Scan for the cell matching the given text and deliver its (x, y) coordinate at center. 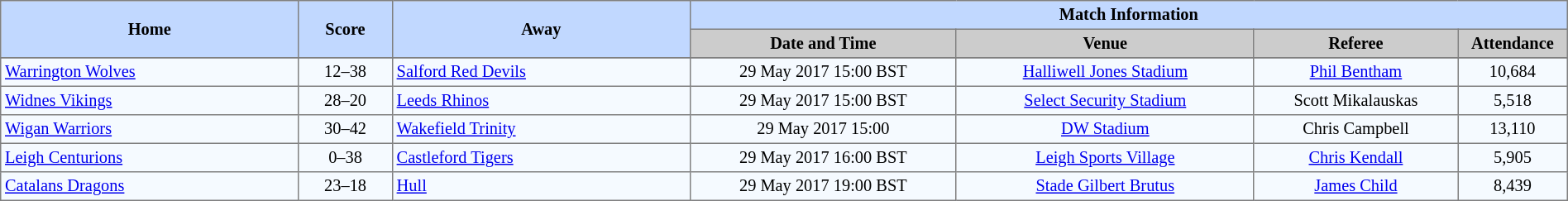
29 May 2017 16:00 BST (823, 157)
29 May 2017 19:00 BST (823, 186)
23–18 (346, 186)
5,518 (1513, 100)
Date and Time (823, 43)
DW Stadium (1105, 129)
Leigh Centurions (150, 157)
Score (346, 30)
Widnes Vikings (150, 100)
Wakefield Trinity (541, 129)
Match Information (1128, 15)
Stade Gilbert Brutus (1105, 186)
Scott Mikalauskas (1355, 100)
Warrington Wolves (150, 72)
12–38 (346, 72)
8,439 (1513, 186)
Home (150, 30)
Attendance (1513, 43)
10,684 (1513, 72)
5,905 (1513, 157)
Wigan Warriors (150, 129)
30–42 (346, 129)
0–38 (346, 157)
Castleford Tigers (541, 157)
Salford Red Devils (541, 72)
Chris Kendall (1355, 157)
Venue (1105, 43)
Halliwell Jones Stadium (1105, 72)
Leigh Sports Village (1105, 157)
Away (541, 30)
29 May 2017 15:00 (823, 129)
Chris Campbell (1355, 129)
Referee (1355, 43)
Catalans Dragons (150, 186)
Leeds Rhinos (541, 100)
Select Security Stadium (1105, 100)
James Child (1355, 186)
Phil Bentham (1355, 72)
Hull (541, 186)
28–20 (346, 100)
13,110 (1513, 129)
